Output the (X, Y) coordinate of the center of the cell containing the given text.  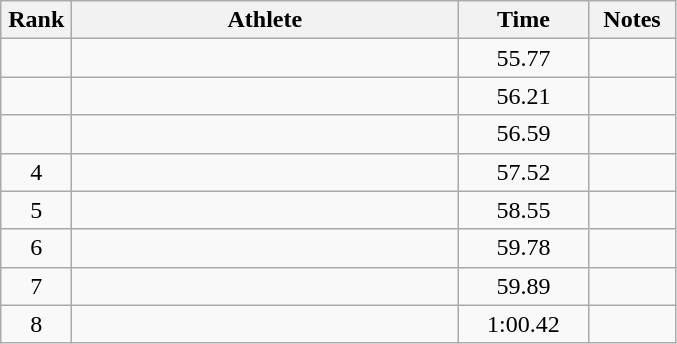
57.52 (524, 172)
8 (36, 324)
59.78 (524, 248)
56.59 (524, 134)
7 (36, 286)
5 (36, 210)
58.55 (524, 210)
Notes (632, 20)
59.89 (524, 286)
55.77 (524, 58)
6 (36, 248)
Athlete (265, 20)
Time (524, 20)
1:00.42 (524, 324)
Rank (36, 20)
4 (36, 172)
56.21 (524, 96)
